Return the (X, Y) coordinate for the center point of the cell that contains the specified text.  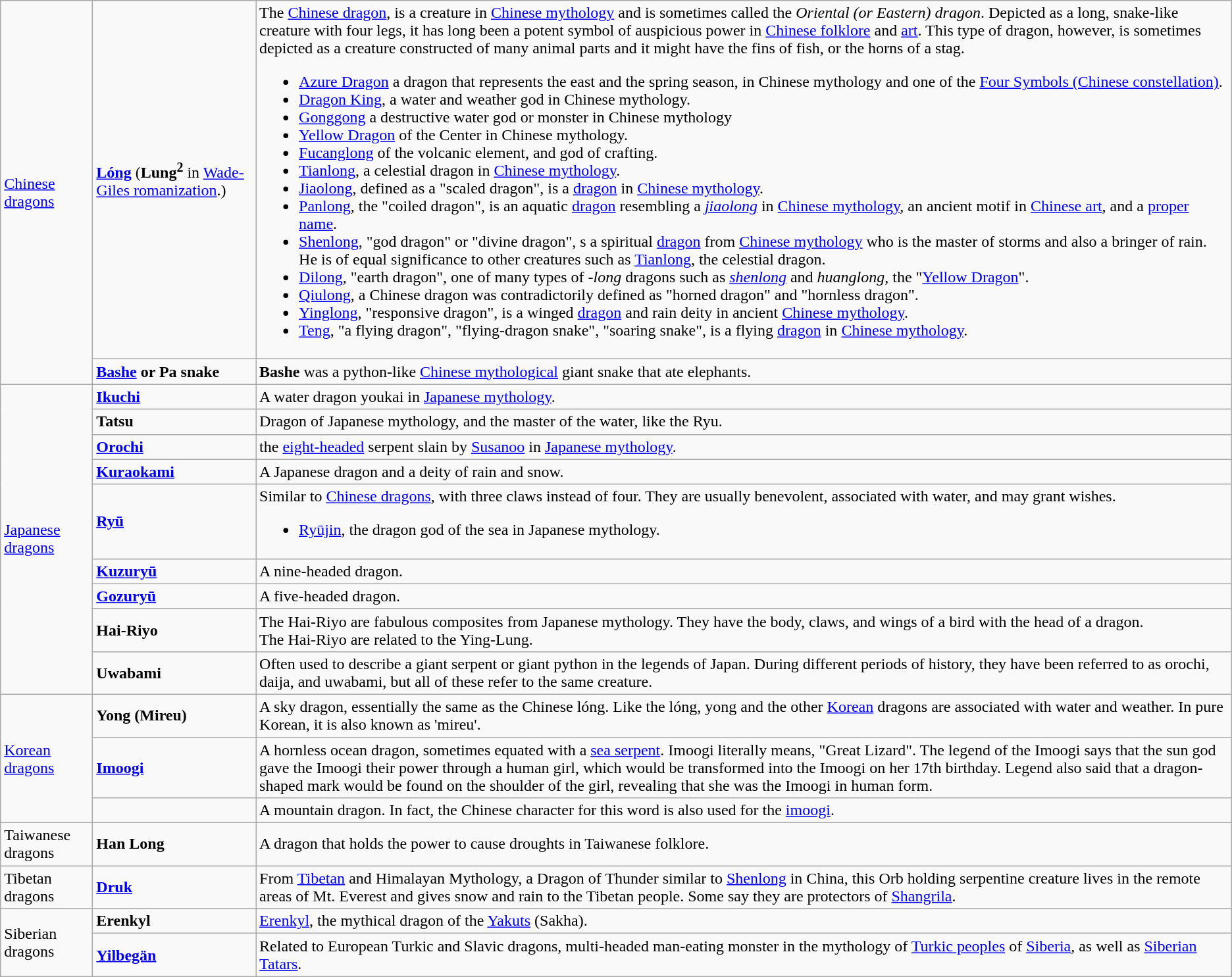
Japanese dragons (47, 539)
Ryū (174, 521)
Taiwanese dragons (47, 845)
Hai-Riyo (174, 630)
Han Long (174, 845)
Druk (174, 887)
Yilbegän (174, 955)
Bashe was a python-like Chinese mythological giant snake that ate elephants. (744, 372)
Ikuchi (174, 397)
Gozuryū (174, 596)
Erenkyl, the mythical dragon of the Yakuts (Sakha). (744, 921)
Kuzuryū (174, 571)
Uwabami (174, 672)
Korean dragons (47, 758)
A dragon that holds the power to cause droughts in Taiwanese folklore. (744, 845)
Dragon of Japanese mythology, and the master of the water, like the Ryu. (744, 422)
Tibetan dragons (47, 887)
Tatsu (174, 422)
A Japanese dragon and a deity of rain and snow. (744, 472)
Kuraokami (174, 472)
A water dragon youkai in Japanese mythology. (744, 397)
Yong (Mireu) (174, 716)
Lóng (Lung2 in Wade-Giles romanization.) (174, 180)
Orochi (174, 447)
A mountain dragon. In fact, the Chinese character for this word is also used for the imoogi. (744, 811)
Bashe or Pa snake (174, 372)
Imoogi (174, 767)
Erenkyl (174, 921)
Siberian dragons (47, 942)
Chinese dragons (47, 192)
A five-headed dragon. (744, 596)
A nine-headed dragon. (744, 571)
the eight-headed serpent slain by Susanoo in Japanese mythology. (744, 447)
